Scan for the cell matching the given text and deliver its [X, Y] coordinate at center. 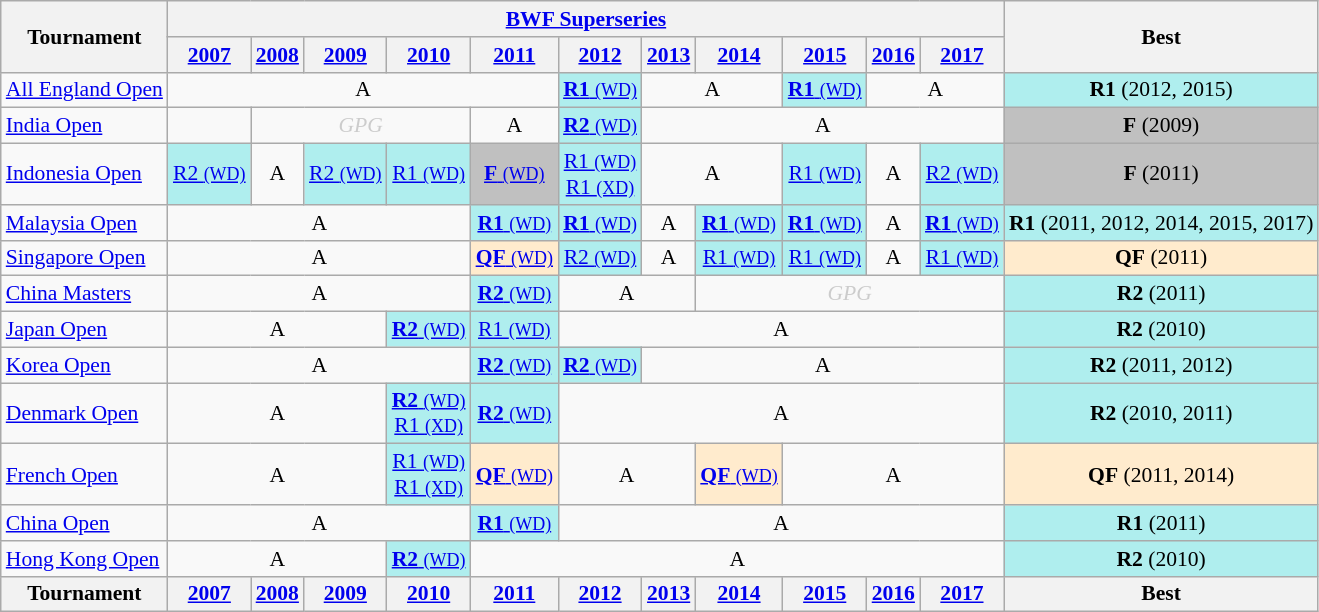
F (2011) [1162, 174]
R2 (2011, 2012) [1162, 365]
French Open [84, 474]
F (2009) [1162, 126]
R2 (2010, 2011) [1162, 414]
BWF Superseries [586, 19]
All England Open [84, 90]
F (WD) [514, 174]
R2 (WD) R1 (XD) [429, 414]
Denmark Open [84, 414]
Korea Open [84, 365]
R1 (2011) [1162, 523]
R2 (2011) [1162, 294]
Indonesia Open [84, 174]
QF (2011) [1162, 258]
Hong Kong Open [84, 559]
India Open [84, 126]
Singapore Open [84, 258]
China Masters [84, 294]
R1 (2011, 2012, 2014, 2015, 2017) [1162, 223]
QF (2011, 2014) [1162, 474]
R1 (2012, 2015) [1162, 90]
Malaysia Open [84, 223]
China Open [84, 523]
Japan Open [84, 330]
